Locate the cell with the specified text and output its [x, y] center coordinate. 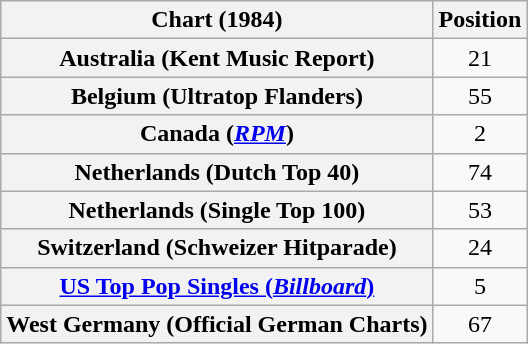
Switzerland (Schweizer Hitparade) [217, 248]
55 [480, 96]
5 [480, 286]
2 [480, 134]
53 [480, 210]
Netherlands (Dutch Top 40) [217, 172]
Canada (RPM) [217, 134]
Position [480, 20]
67 [480, 324]
US Top Pop Singles (Billboard) [217, 286]
Australia (Kent Music Report) [217, 58]
Belgium (Ultratop Flanders) [217, 96]
West Germany (Official German Charts) [217, 324]
24 [480, 248]
Chart (1984) [217, 20]
21 [480, 58]
74 [480, 172]
Netherlands (Single Top 100) [217, 210]
